Return the (x, y) coordinate for the center point of the cell that contains the specified text.  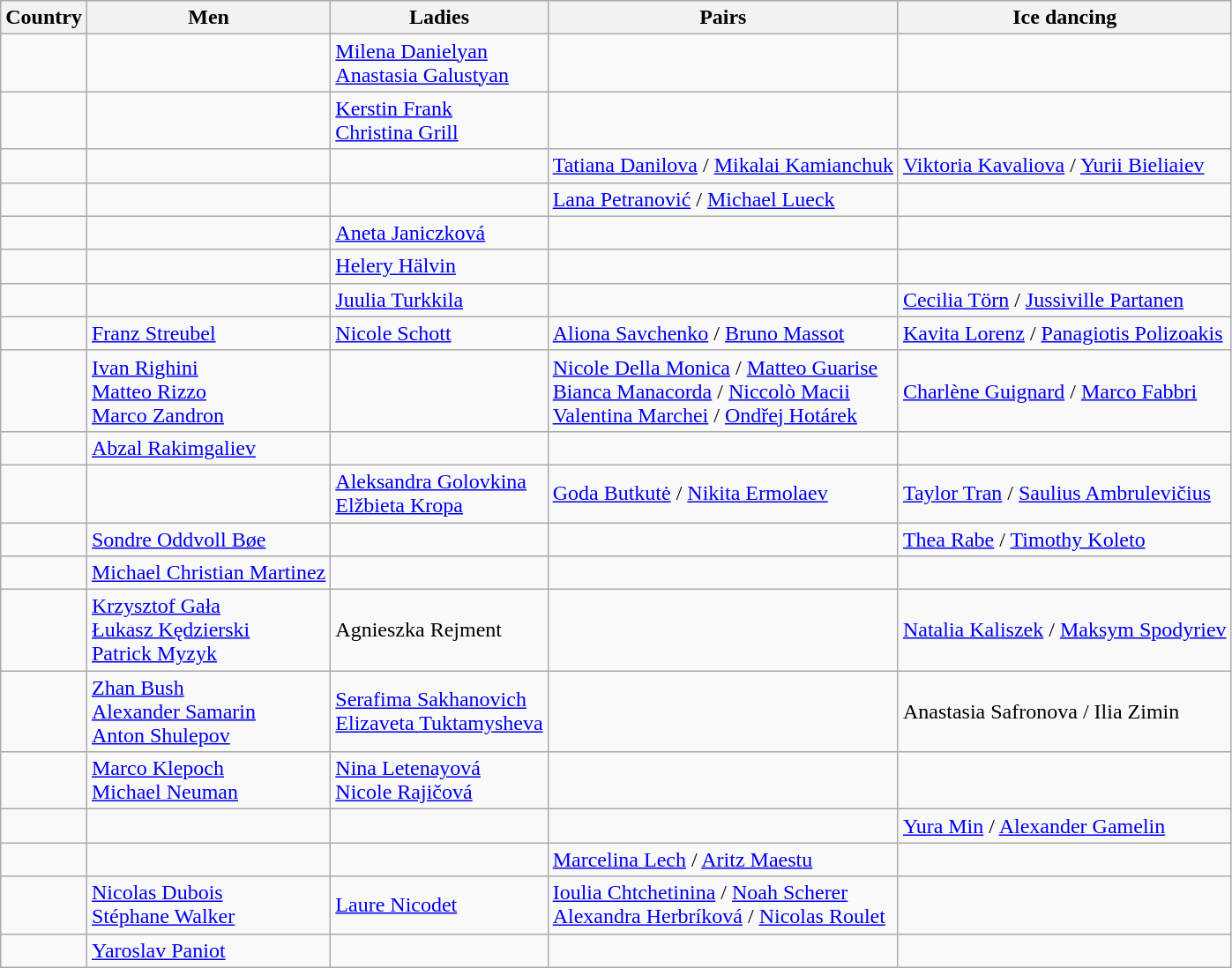
Kerstin Frank Christina Grill (439, 120)
Nicole Della Monica / Matteo Guarise Bianca Manacorda / Niccolò Macii Valentina Marchei / Ondřej Hotárek (723, 391)
Abzal Rakimgaliev (208, 448)
Helery Hälvin (439, 266)
Zhan Bush Alexander Samarin Anton Shulepov (208, 711)
Goda Butkutė / Nikita Ermolaev (723, 494)
Marcelina Lech / Aritz Maestu (723, 860)
Lana Petranović / Michael Lueck (723, 199)
Men (208, 18)
Agnieszka Rejment (439, 630)
Sondre Oddvoll Bøe (208, 539)
Nicole Schott (439, 333)
Marco Klepoch Michael Neuman (208, 781)
Tatiana Danilova / Mikalai Kamianchuk (723, 166)
Aneta Janiczková (439, 233)
Country (44, 18)
Charlène Guignard / Marco Fabbri (1064, 391)
Serafima Sakhanovich Elizaveta Tuktamysheva (439, 711)
Krzysztof Gała Łukasz Kędzierski Patrick Myzyk (208, 630)
Natalia Kaliszek / Maksym Spodyriev (1064, 630)
Thea Rabe / Timothy Koleto (1064, 539)
Ice dancing (1064, 18)
Yura Min / Alexander Gamelin (1064, 826)
Laure Nicodet (439, 905)
Kavita Lorenz / Panagiotis Polizoakis (1064, 333)
Anastasia Safronova / Ilia Zimin (1064, 711)
Ivan Righini Matteo Rizzo Marco Zandron (208, 391)
Nicolas Dubois Stéphane Walker (208, 905)
Ladies (439, 18)
Aleksandra Golovkina Elžbieta Kropa (439, 494)
Nina Letenayová Nicole Rajičová (439, 781)
Ioulia Chtchetinina / Noah Scherer Alexandra Herbríková / Nicolas Roulet (723, 905)
Juulia Turkkila (439, 300)
Cecilia Törn / Jussiville Partanen (1064, 300)
Viktoria Kavaliova / Yurii Bieliaiev (1064, 166)
Pairs (723, 18)
Yaroslav Paniot (208, 950)
Aliona Savchenko / Bruno Massot (723, 333)
Milena Danielyan Anastasia Galustyan (439, 63)
Michael Christian Martinez (208, 573)
Franz Streubel (208, 333)
Taylor Tran / Saulius Ambrulevičius (1064, 494)
